Pinpoint the cell where the given text exists, returning its (X, Y) midpoint coordinate. 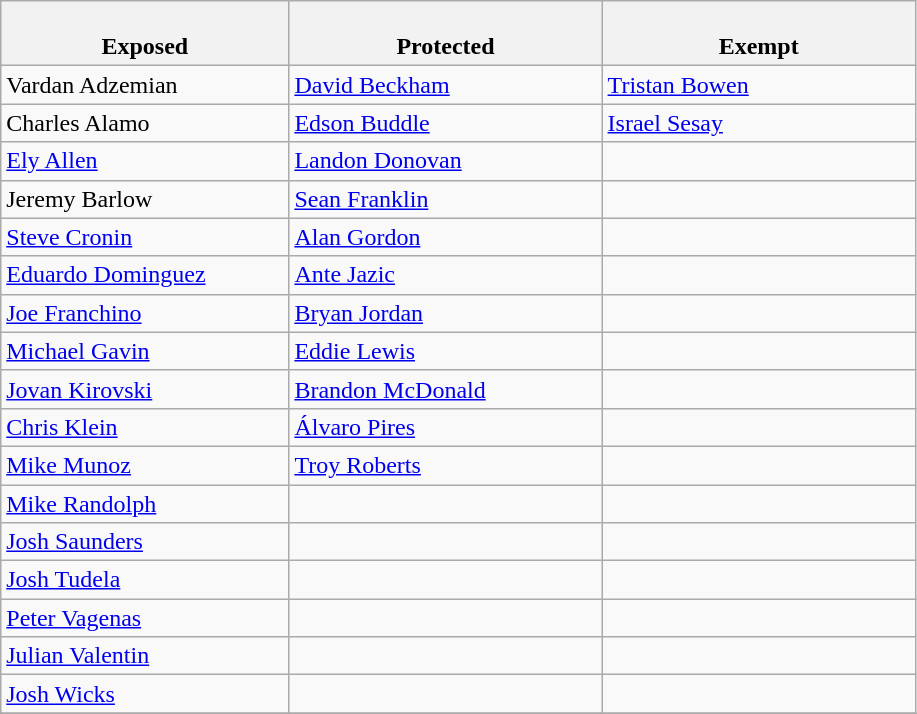
David Beckham (446, 85)
Alan Gordon (446, 237)
Ely Allen (145, 161)
Edson Buddle (446, 123)
Eduardo Dominguez (145, 275)
Ante Jazic (446, 275)
Eddie Lewis (446, 351)
Josh Saunders (145, 542)
Joe Franchino (145, 313)
Troy Roberts (446, 465)
Bryan Jordan (446, 313)
Protected (446, 34)
Jovan Kirovski (145, 389)
Israel Sesay (758, 123)
Sean Franklin (446, 199)
Peter Vagenas (145, 618)
Julian Valentin (145, 656)
Josh Wicks (145, 694)
Steve Cronin (145, 237)
Michael Gavin (145, 351)
Jeremy Barlow (145, 199)
Tristan Bowen (758, 85)
Charles Alamo (145, 123)
Mike Munoz (145, 465)
Josh Tudela (145, 580)
Mike Randolph (145, 503)
Exempt (758, 34)
Brandon McDonald (446, 389)
Chris Klein (145, 427)
Exposed (145, 34)
Landon Donovan (446, 161)
Vardan Adzemian (145, 85)
Álvaro Pires (446, 427)
